Search for the cell housing the specified text and yield its (X, Y) center coordinate. 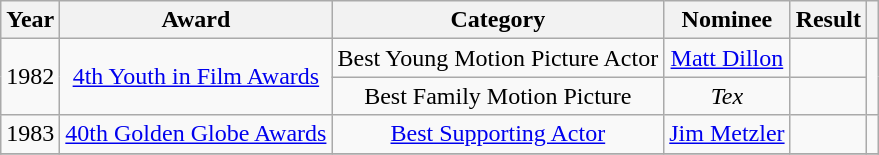
Best Young Motion Picture Actor (498, 58)
Best Family Motion Picture (498, 96)
Best Supporting Actor (498, 134)
1983 (30, 134)
1982 (30, 77)
Matt Dillon (727, 58)
Year (30, 20)
Result (828, 20)
Category (498, 20)
4th Youth in Film Awards (196, 77)
Award (196, 20)
Tex (727, 96)
Nominee (727, 20)
40th Golden Globe Awards (196, 134)
Jim Metzler (727, 134)
